Find where the given text appears and provide that cell's center as (x, y) coordinate. 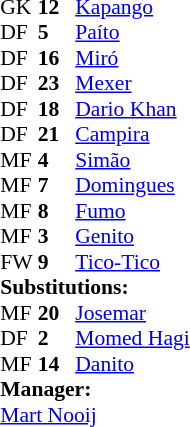
Paíto (132, 33)
Manager: (95, 389)
Josemar (132, 313)
Substitutions: (95, 287)
7 (57, 185)
8 (57, 211)
Fumo (132, 211)
9 (57, 262)
2 (57, 339)
Danito (132, 364)
16 (57, 58)
21 (57, 135)
Momed Hagi (132, 339)
3 (57, 237)
5 (57, 33)
Campira (132, 135)
4 (57, 160)
Simão (132, 160)
Mexer (132, 83)
Domingues (132, 185)
20 (57, 313)
Dario Khan (132, 109)
FW (19, 262)
18 (57, 109)
Genito (132, 237)
14 (57, 364)
Tico-Tico (132, 262)
Miró (132, 58)
23 (57, 83)
